Capture the cell that displays the provided text and extract its [x, y] central coordinate. 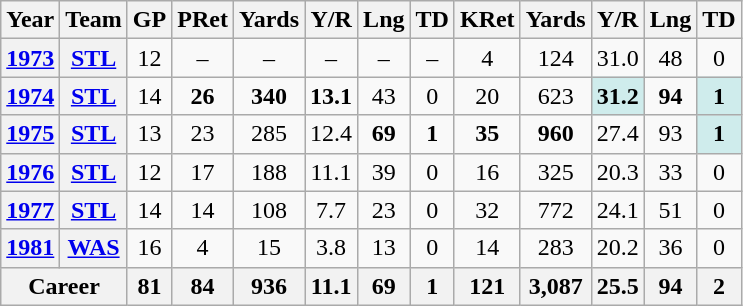
31.0 [618, 58]
340 [268, 96]
84 [203, 286]
32 [487, 210]
27.4 [618, 134]
24.1 [618, 210]
17 [203, 172]
1976 [30, 172]
960 [556, 134]
WAS [94, 248]
13.1 [332, 96]
1981 [30, 248]
108 [268, 210]
93 [670, 134]
Team [94, 20]
15 [268, 248]
26 [203, 96]
39 [384, 172]
1975 [30, 134]
25.5 [618, 286]
283 [556, 248]
KRet [487, 20]
51 [670, 210]
31.2 [618, 96]
20.2 [618, 248]
772 [556, 210]
33 [670, 172]
285 [268, 134]
188 [268, 172]
36 [670, 248]
GP [149, 20]
81 [149, 286]
20.3 [618, 172]
1977 [30, 210]
1974 [30, 96]
Year [30, 20]
1973 [30, 58]
623 [556, 96]
121 [487, 286]
Career [64, 286]
124 [556, 58]
7.7 [332, 210]
2 [719, 286]
936 [268, 286]
43 [384, 96]
20 [487, 96]
PRet [203, 20]
35 [487, 134]
325 [556, 172]
12.4 [332, 134]
3.8 [332, 248]
48 [670, 58]
3,087 [556, 286]
